Find where the given text appears and provide that cell's center as (x, y) coordinate. 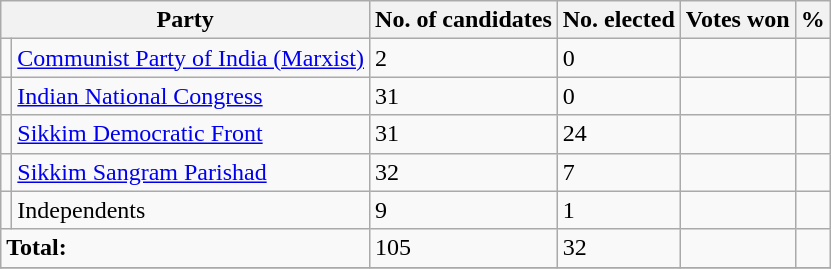
No. of candidates (464, 20)
7 (618, 172)
1 (618, 210)
Sikkim Democratic Front (191, 134)
Total: (186, 248)
Sikkim Sangram Parishad (191, 172)
% (812, 20)
9 (464, 210)
Party (186, 20)
24 (618, 134)
Indian National Congress (191, 96)
2 (464, 58)
No. elected (618, 20)
Communist Party of India (Marxist) (191, 58)
Independents (191, 210)
105 (464, 248)
Votes won (738, 20)
